From the cell containing the given text, extract its center point as (x, y) coordinate. 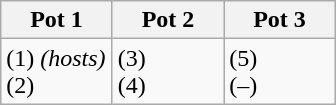
(3) (4) (168, 72)
(5) (–) (280, 72)
Pot 1 (56, 20)
Pot 3 (280, 20)
(1) (hosts) (2) (56, 72)
Pot 2 (168, 20)
